Capture the cell that displays the provided text and extract its (X, Y) central coordinate. 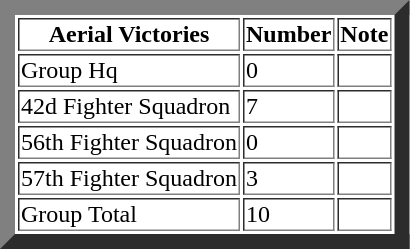
42d Fighter Squadron (129, 106)
56th Fighter Squadron (129, 142)
Note (364, 34)
3 (288, 178)
Group Hq (129, 70)
Group Total (129, 214)
Aerial Victories (129, 34)
10 (288, 214)
Number (288, 34)
7 (288, 106)
57th Fighter Squadron (129, 178)
